Detect which cell encompasses the target text, then output its (X, Y) center coordinate. 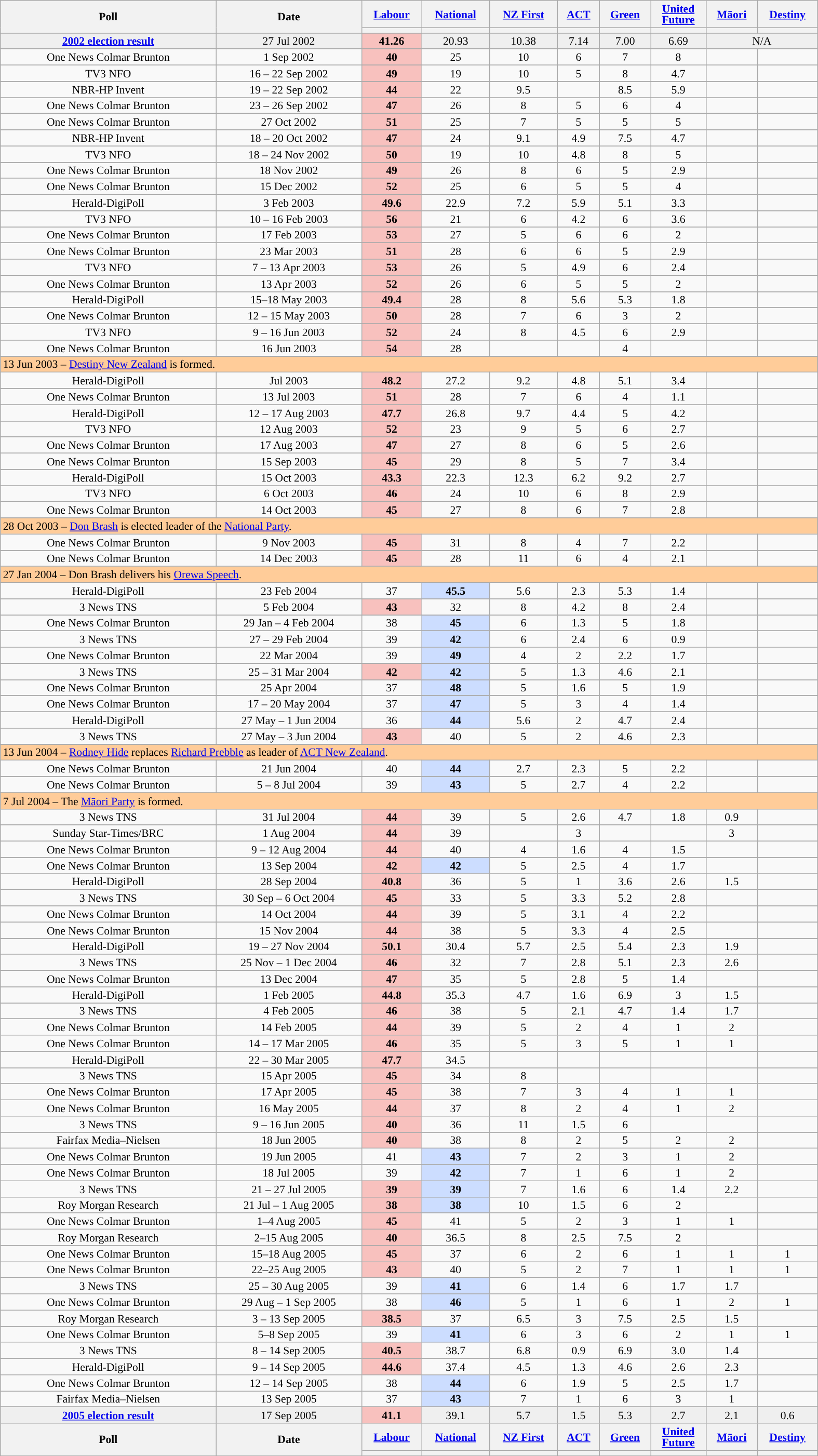
16 – 22 Sep 2002 (289, 74)
34.5 (455, 1060)
19 Jun 2005 (289, 1156)
54 (392, 348)
25 – 31 Mar 2004 (289, 671)
N/A (761, 41)
13 Sep 2004 (289, 865)
23 Feb 2004 (289, 591)
0.6 (787, 1415)
35.3 (455, 995)
17 Sep 2005 (289, 1415)
9 Nov 2003 (289, 542)
13 Jul 2003 (289, 397)
25 – 30 Aug 2005 (289, 1286)
19 – 27 Nov 2004 (289, 946)
18 Jun 2005 (289, 1141)
6 Oct 2003 (289, 493)
8 – 14 Sep 2005 (289, 1351)
40.8 (392, 882)
38.5 (392, 1318)
2005 election result (108, 1415)
5–8 Sep 2005 (289, 1334)
27 Jul 2002 (289, 41)
14 Dec 2003 (289, 558)
6.8 (524, 1351)
9 – 16 Jun 2003 (289, 332)
18 Jul 2005 (289, 1173)
20.93 (455, 41)
13 Dec 2004 (289, 979)
16 May 2005 (289, 1108)
4.4 (579, 412)
27 – 29 Feb 2004 (289, 639)
30.4 (455, 946)
5.2 (625, 898)
14 Oct 2004 (289, 914)
18 – 24 Nov 2002 (289, 154)
15–18 May 2003 (289, 299)
17 Aug 2003 (289, 446)
49.6 (392, 203)
22.3 (455, 478)
21 Jun 2004 (289, 769)
15 Sep 2003 (289, 461)
43.3 (392, 478)
27.2 (455, 380)
56 (392, 219)
27 Oct 2002 (289, 122)
9.7 (524, 412)
29 Aug – 1 Sep 2005 (289, 1302)
5 Feb 2004 (289, 607)
1 Aug 2004 (289, 833)
2002 election result (108, 41)
25 Nov – 1 Dec 2004 (289, 963)
5.4 (625, 946)
26.8 (455, 412)
12 – 15 May 2003 (289, 316)
19 – 22 Sep 2002 (289, 89)
39.1 (455, 1415)
15 Dec 2002 (289, 187)
17 – 20 May 2004 (289, 704)
7 – 13 Apr 2003 (289, 267)
14 – 17 Mar 2005 (289, 1043)
6.2 (579, 478)
1.1 (678, 397)
50.1 (392, 946)
1 Feb 2005 (289, 995)
27 Jan 2004 – Don Brash delivers his Orewa Speech. (409, 575)
44.8 (392, 995)
10.38 (524, 41)
48 (455, 688)
6.5 (524, 1318)
13 Sep 2005 (289, 1399)
9 (524, 429)
12 Aug 2003 (289, 429)
3 Feb 2003 (289, 203)
30 Sep – 6 Oct 2004 (289, 898)
14 Feb 2005 (289, 1027)
22.9 (455, 203)
12 – 17 Aug 2003 (289, 412)
21 (455, 219)
18 – 20 Oct 2002 (289, 138)
41.26 (392, 41)
1 Sep 2002 (289, 57)
28 Oct 2003 – Don Brash is elected leader of the National Party. (409, 526)
45.5 (455, 591)
48.2 (392, 380)
38.7 (455, 1351)
28 Sep 2004 (289, 882)
44.6 (392, 1367)
12 – 14 Sep 2005 (289, 1383)
Jul 2003 (289, 380)
22 Mar 2004 (289, 656)
9 – 16 Jun 2005 (289, 1124)
7.00 (625, 41)
36.5 (455, 1237)
17 Feb 2003 (289, 235)
18 Nov 2002 (289, 170)
9 – 14 Sep 2005 (289, 1367)
22 – 30 Mar 2005 (289, 1060)
21 – 27 Jul 2005 (289, 1188)
6.69 (678, 41)
16 Jun 2003 (289, 348)
13 Jun 2004 – Rodney Hide replaces Richard Prebble as leader of ACT New Zealand. (409, 752)
2–15 Aug 2005 (289, 1237)
3.0 (678, 1351)
10 – 16 Feb 2003 (289, 219)
21 Jul – 1 Aug 2005 (289, 1205)
23 (455, 429)
37.4 (455, 1367)
41.1 (392, 1415)
29 Jan – 4 Feb 2004 (289, 623)
3.1 (579, 914)
15 Nov 2004 (289, 930)
15 Oct 2003 (289, 478)
25 Apr 2004 (289, 688)
9.1 (524, 138)
33 (455, 898)
40.5 (392, 1351)
15 Apr 2005 (289, 1075)
7.14 (579, 41)
34 (455, 1075)
22 (455, 89)
17 Apr 2005 (289, 1092)
49.4 (392, 299)
5 – 8 Jul 2004 (289, 784)
15–18 Aug 2005 (289, 1254)
31 Jul 2004 (289, 817)
27 May – 1 Jun 2004 (289, 720)
7.2 (524, 203)
4 Feb 2005 (289, 1011)
Sunday Star-Times/BRC (108, 833)
7 Jul 2004 – The Māori Party is formed. (409, 801)
8.5 (625, 89)
29 (455, 461)
14 Oct 2003 (289, 510)
23 – 26 Sep 2002 (289, 106)
27 May – 3 Jun 2004 (289, 737)
31 (455, 542)
23 Mar 2003 (289, 251)
9 – 12 Aug 2004 (289, 850)
12.3 (524, 478)
13 Jun 2003 – Destiny New Zealand is formed. (409, 365)
22–25 Aug 2005 (289, 1270)
3 – 13 Sep 2005 (289, 1318)
1–4 Aug 2005 (289, 1222)
13 Apr 2003 (289, 284)
9.5 (524, 89)
